Pinpoint the cell where the given text exists, returning its [x, y] midpoint coordinate. 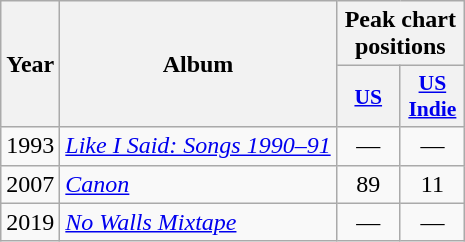
89 [368, 184]
11 [432, 184]
2007 [30, 184]
No Walls Mixtape [198, 222]
2019 [30, 222]
Like I Said: Songs 1990–91 [198, 146]
USIndie [432, 96]
US [368, 96]
Peak chart positions [400, 34]
1993 [30, 146]
Canon [198, 184]
Year [30, 64]
Album [198, 64]
